Determine the (X, Y) coordinate at the center of the cell enclosing the given text.  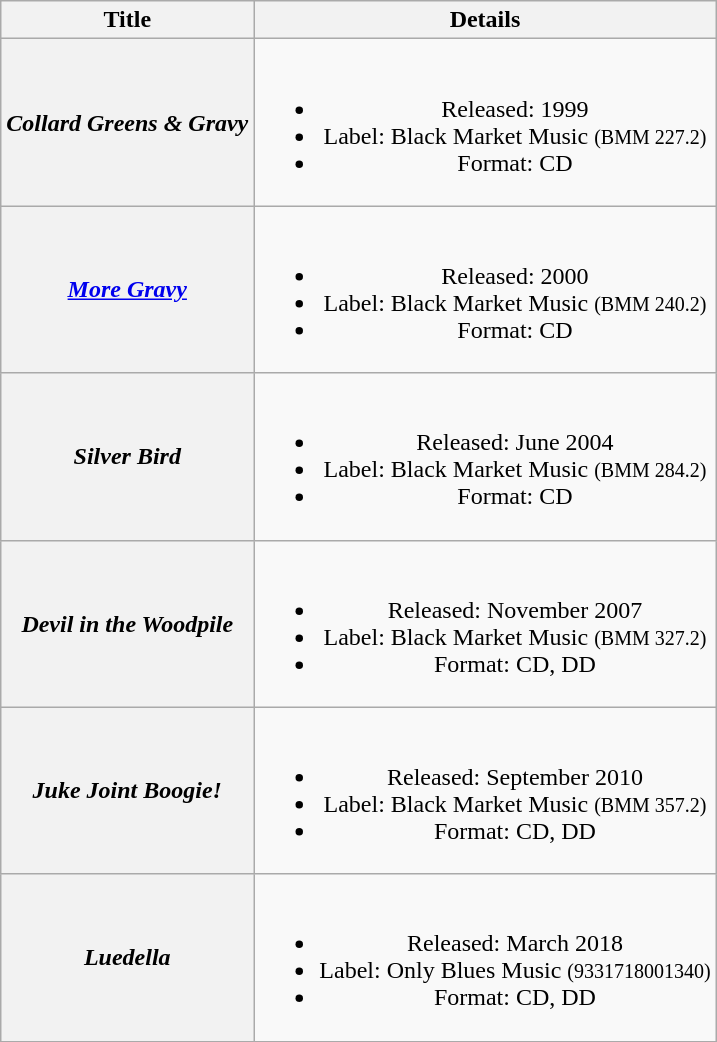
Released: March 2018Label: Only Blues Music (9331718001340)Format: CD, DD (485, 958)
Luedella (128, 958)
Details (485, 20)
Silver Bird (128, 456)
More Gravy (128, 290)
Collard Greens & Gravy (128, 122)
Released: 1999Label: Black Market Music (BMM 227.2)Format: CD (485, 122)
Released: September 2010Label: Black Market Music (BMM 357.2)Format: CD, DD (485, 790)
Released: November 2007Label: Black Market Music (BMM 327.2)Format: CD, DD (485, 624)
Title (128, 20)
Juke Joint Boogie! (128, 790)
Released: 2000Label: Black Market Music (BMM 240.2)Format: CD (485, 290)
Released: June 2004Label: Black Market Music (BMM 284.2)Format: CD (485, 456)
Devil in the Woodpile (128, 624)
